Search for the cell housing the specified text and yield its (X, Y) center coordinate. 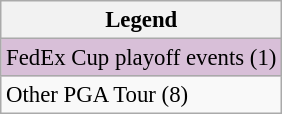
FedEx Cup playoff events (1) (142, 58)
Other PGA Tour (8) (142, 95)
Legend (142, 20)
